Return [x, y] of the center of cell containing provided text 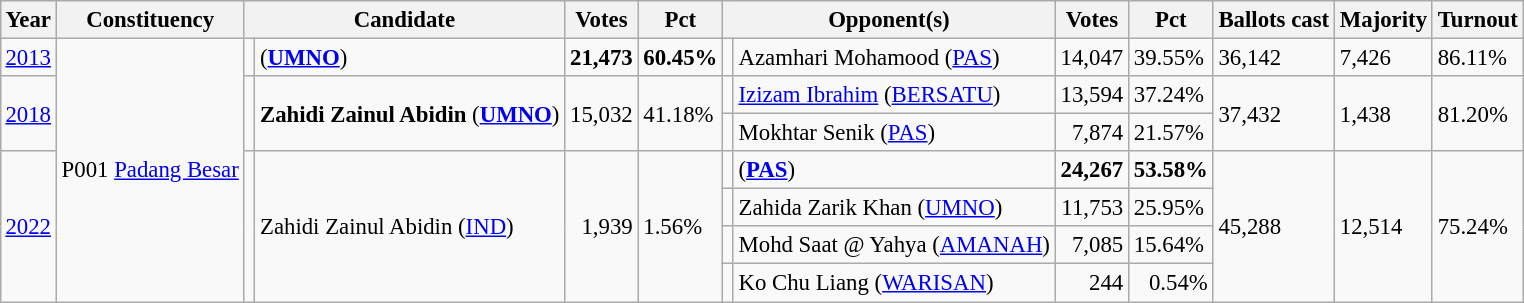
86.11% [1478, 57]
Year [28, 20]
(UMNO) [410, 57]
45,288 [1274, 226]
Ko Chu Liang (WARISAN) [894, 283]
11,753 [1092, 208]
Izizam Ibrahim (BERSATU) [894, 95]
Majority [1383, 20]
2013 [28, 57]
24,267 [1092, 170]
75.24% [1478, 226]
21.57% [1170, 133]
60.45% [680, 57]
Ballots cast [1274, 20]
1.56% [680, 226]
7,426 [1383, 57]
15.64% [1170, 245]
39.55% [1170, 57]
P001 Padang Besar [150, 170]
37.24% [1170, 95]
0.54% [1170, 283]
Azamhari Mohamood (PAS) [894, 57]
7,874 [1092, 133]
Mokhtar Senik (PAS) [894, 133]
Constituency [150, 20]
13,594 [1092, 95]
36,142 [1274, 57]
Candidate [404, 20]
7,085 [1092, 245]
Opponent(s) [890, 20]
14,047 [1092, 57]
1,438 [1383, 114]
12,514 [1383, 226]
2018 [28, 114]
41.18% [680, 114]
2022 [28, 226]
(PAS) [894, 170]
Turnout [1478, 20]
1,939 [602, 226]
Zahida Zarik Khan (UMNO) [894, 208]
Zahidi Zainul Abidin (IND) [410, 226]
25.95% [1170, 208]
15,032 [602, 114]
37,432 [1274, 114]
53.58% [1170, 170]
244 [1092, 283]
81.20% [1478, 114]
Zahidi Zainul Abidin (UMNO) [410, 114]
21,473 [602, 57]
Mohd Saat @ Yahya (AMANAH) [894, 245]
